Identify which cell holds the provided text, then report its (x, y) central coordinate. 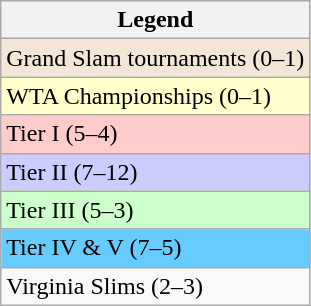
Tier III (5–3) (156, 210)
WTA Championships (0–1) (156, 96)
Legend (156, 20)
Virginia Slims (2–3) (156, 286)
Tier I (5–4) (156, 134)
Tier II (7–12) (156, 172)
Tier IV & V (7–5) (156, 248)
Grand Slam tournaments (0–1) (156, 58)
